Identify which cell holds the provided text, then report its (X, Y) central coordinate. 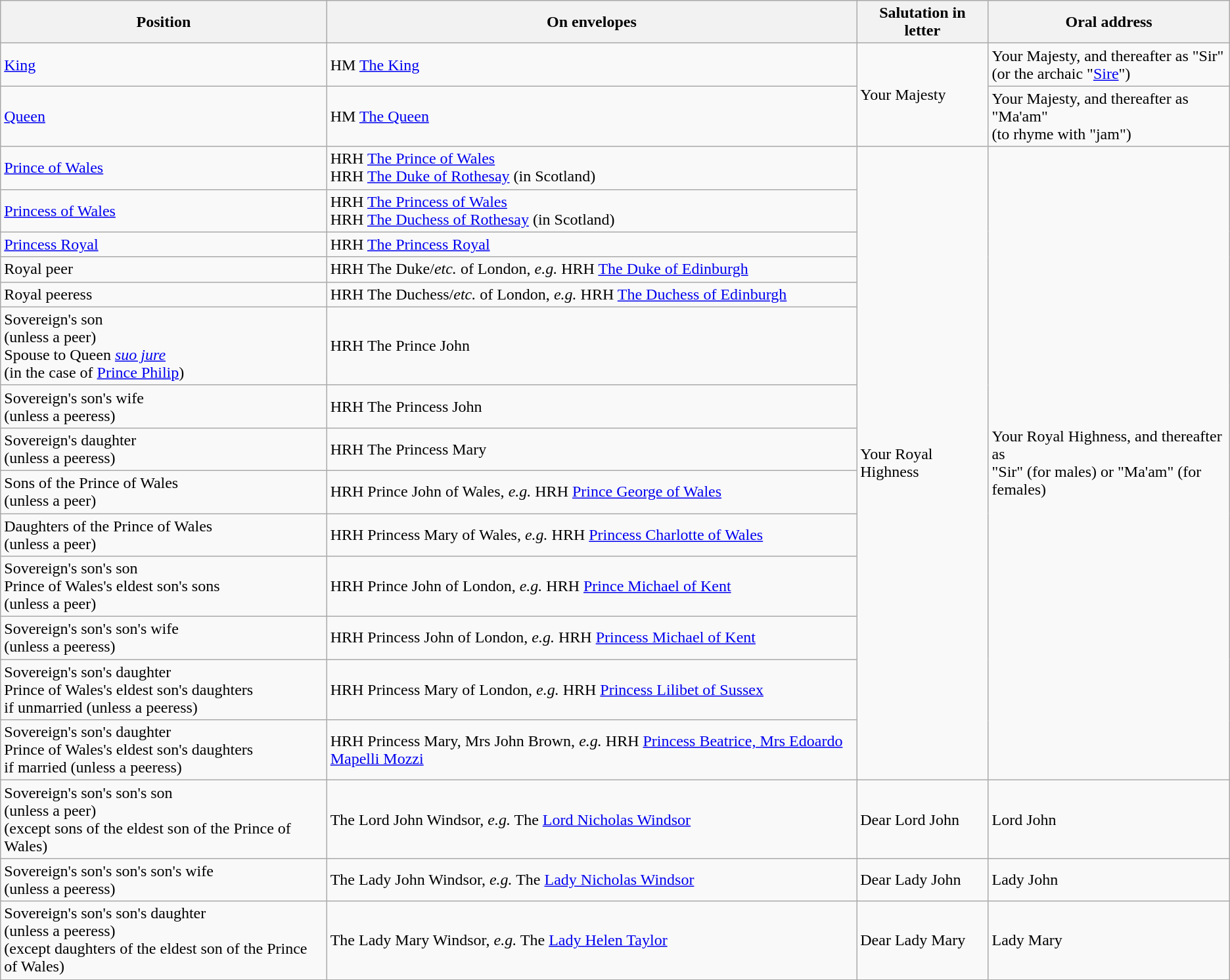
HRH The Duchess/etc. of London, e.g. HRH The Duchess of Edinburgh (591, 294)
HRH The Prince John (591, 345)
HM The Queen (591, 116)
HM The King (591, 64)
Sovereign's son's son's daughter(unless a peeress)(except daughters of the eldest son of the Prince of Wales) (164, 941)
HRH The Prince of WalesHRH The Duke of Rothesay (in Scotland) (591, 168)
Your Royal Highness, and thereafter as"Sir" (for males) or "Ma'am" (for females) (1109, 464)
HRH The Princess Mary (591, 449)
HRH Princess Mary of London, e.g. HRH Princess Lilibet of Sussex (591, 690)
Sovereign's son's wife(unless a peeress) (164, 406)
The Lady Mary Windsor, e.g. The Lady Helen Taylor (591, 941)
Lord John (1109, 820)
Royal peeress (164, 294)
HRH Princess Mary of Wales, e.g. HRH Princess Charlotte of Wales (591, 535)
Daughters of the Prince of Wales(unless a peer) (164, 535)
Princess of Wales (164, 210)
HRH The Princess of WalesHRH The Duchess of Rothesay (in Scotland) (591, 210)
HRH Prince John of London, e.g. HRH Prince Michael of Kent (591, 587)
Queen (164, 116)
Sovereign's son's son's son(unless a peer)(except sons of the eldest son of the Prince of Wales) (164, 820)
HRH The Princess Royal (591, 244)
Princess Royal (164, 244)
Salutation in letter (922, 22)
King (164, 64)
Sons of the Prince of Wales(unless a peer) (164, 491)
Sovereign's son's daughterPrince of Wales's eldest son's daughtersif married (unless a peeress) (164, 750)
The Lord John Windsor, e.g. The Lord Nicholas Windsor (591, 820)
HRH The Princess John (591, 406)
Dear Lord John (922, 820)
Sovereign's son's son's son's wife(unless a peeress) (164, 880)
HRH The Duke/etc. of London, e.g. HRH The Duke of Edinburgh (591, 269)
Sovereign's daughter(unless a peeress) (164, 449)
Prince of Wales (164, 168)
Your Majesty, and thereafter as "Ma'am"(to rhyme with "jam") (1109, 116)
Lady John (1109, 880)
Position (164, 22)
The Lady John Windsor, e.g. The Lady Nicholas Windsor (591, 880)
Sovereign's son's son's wife(unless a peeress) (164, 638)
Lady Mary (1109, 941)
Dear Lady Mary (922, 941)
Dear Lady John (922, 880)
Royal peer (164, 269)
Oral address (1109, 22)
HRH Princess John of London, e.g. HRH Princess Michael of Kent (591, 638)
Sovereign's son's sonPrince of Wales's eldest son's sons (unless a peer) (164, 587)
Sovereign's son(unless a peer)Spouse to Queen suo jure(in the case of Prince Philip) (164, 345)
Your Majesty (922, 95)
Sovereign's son's daughterPrince of Wales's eldest son's daughtersif unmarried (unless a peeress) (164, 690)
Your Royal Highness (922, 464)
HRH Princess Mary, Mrs John Brown, e.g. HRH Princess Beatrice, Mrs Edoardo Mapelli Mozzi (591, 750)
HRH Prince John of Wales, e.g. HRH Prince George of Wales (591, 491)
Your Majesty, and thereafter as "Sir"(or the archaic "Sire") (1109, 64)
On envelopes (591, 22)
